Output the [x, y] coordinate of the center of the cell containing the given text.  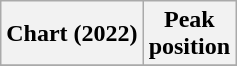
Peakposition [189, 34]
Chart (2022) [72, 34]
